Return the [x, y] coordinate for the center point of the cell that contains the specified text.  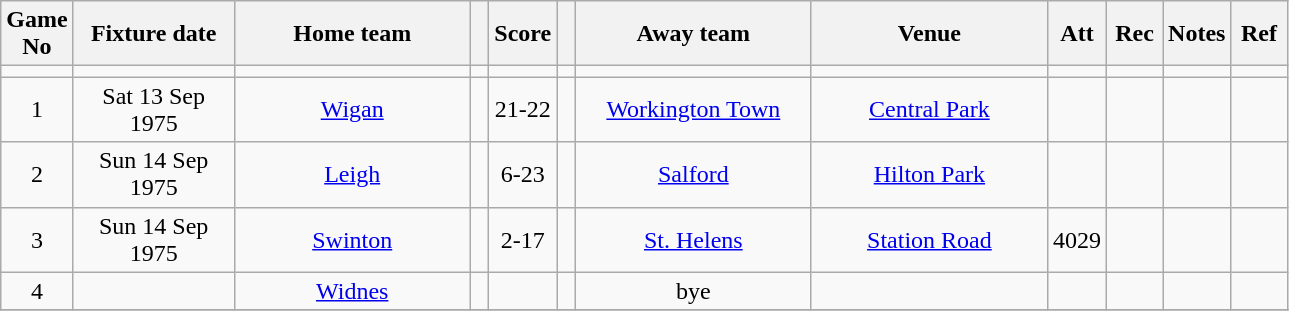
21-22 [523, 110]
2 [37, 174]
Station Road [929, 240]
Game No [37, 34]
Away team [693, 34]
Swinton [352, 240]
Workington Town [693, 110]
6-23 [523, 174]
3 [37, 240]
2-17 [523, 240]
1 [37, 110]
Notes [1197, 34]
Widnes [352, 291]
Sat 13 Sep 1975 [154, 110]
Venue [929, 34]
4 [37, 291]
bye [693, 291]
Central Park [929, 110]
Att [1076, 34]
Wigan [352, 110]
Home team [352, 34]
Ref [1259, 34]
Salford [693, 174]
Leigh [352, 174]
4029 [1076, 240]
Hilton Park [929, 174]
Rec [1135, 34]
Score [523, 34]
St. Helens [693, 240]
Fixture date [154, 34]
